Locate the cell with the specified text and output its [X, Y] center coordinate. 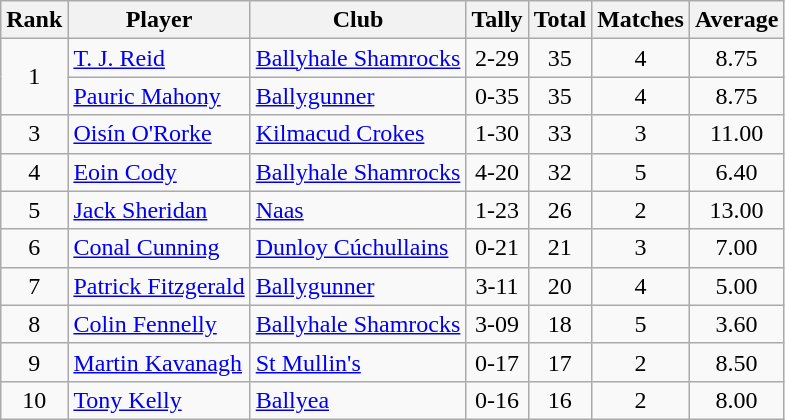
18 [560, 324]
0-35 [497, 96]
Tally [497, 20]
0-17 [497, 362]
26 [560, 210]
Kilmacud Crokes [358, 134]
33 [560, 134]
17 [560, 362]
32 [560, 172]
11.00 [736, 134]
9 [34, 362]
Dunloy Cúchullains [358, 248]
3-09 [497, 324]
Eoin Cody [159, 172]
20 [560, 286]
Club [358, 20]
1 [34, 77]
Naas [358, 210]
Rank [34, 20]
Ballyea [358, 400]
Jack Sheridan [159, 210]
Patrick Fitzgerald [159, 286]
Martin Kavanagh [159, 362]
St Mullin's [358, 362]
Oisín O'Rorke [159, 134]
10 [34, 400]
4-20 [497, 172]
3-11 [497, 286]
8.50 [736, 362]
Pauric Mahony [159, 96]
Matches [641, 20]
5.00 [736, 286]
Average [736, 20]
Total [560, 20]
0-21 [497, 248]
21 [560, 248]
6.40 [736, 172]
Player [159, 20]
7.00 [736, 248]
3.60 [736, 324]
16 [560, 400]
1-23 [497, 210]
13.00 [736, 210]
0-16 [497, 400]
7 [34, 286]
8.00 [736, 400]
6 [34, 248]
2-29 [497, 58]
8 [34, 324]
T. J. Reid [159, 58]
Conal Cunning [159, 248]
Tony Kelly [159, 400]
1-30 [497, 134]
Colin Fennelly [159, 324]
